For the text-containing cell, return its midpoint in (x, y) coordinate format. 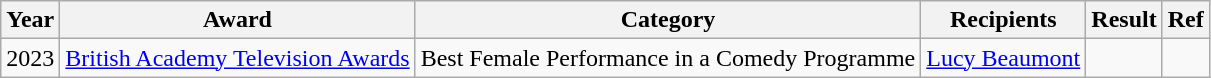
Ref (1186, 20)
Year (30, 20)
British Academy Television Awards (238, 58)
Award (238, 20)
Category (668, 20)
Best Female Performance in a Comedy Programme (668, 58)
2023 (30, 58)
Lucy Beaumont (1004, 58)
Recipients (1004, 20)
Result (1124, 20)
